Return the [x, y] coordinate for the center point of the cell that contains the specified text.  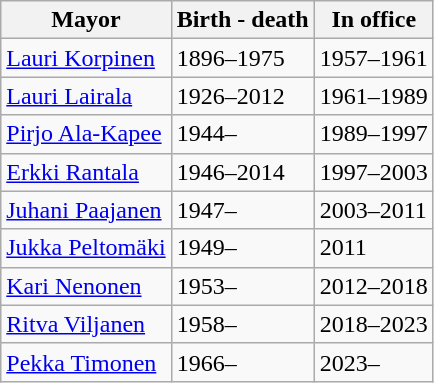
1997–2003 [374, 172]
Pirjo Ala-Kapee [86, 134]
1958– [242, 324]
Ritva Viljanen [86, 324]
In office [374, 20]
Birth - death [242, 20]
2003–2011 [374, 210]
1947– [242, 210]
Kari Nenonen [86, 286]
1926–2012 [242, 96]
1953– [242, 286]
2018–2023 [374, 324]
Lauri Korpinen [86, 58]
2012–2018 [374, 286]
2023– [374, 362]
1957–1961 [374, 58]
1896–1975 [242, 58]
1961–1989 [374, 96]
Erkki Rantala [86, 172]
Jukka Peltomäki [86, 248]
1966– [242, 362]
Juhani Paajanen [86, 210]
1949– [242, 248]
1944– [242, 134]
Pekka Timonen [86, 362]
2011 [374, 248]
Lauri Lairala [86, 96]
1946–2014 [242, 172]
Mayor [86, 20]
1989–1997 [374, 134]
